Detect which cell encompasses the target text, then output its [X, Y] center coordinate. 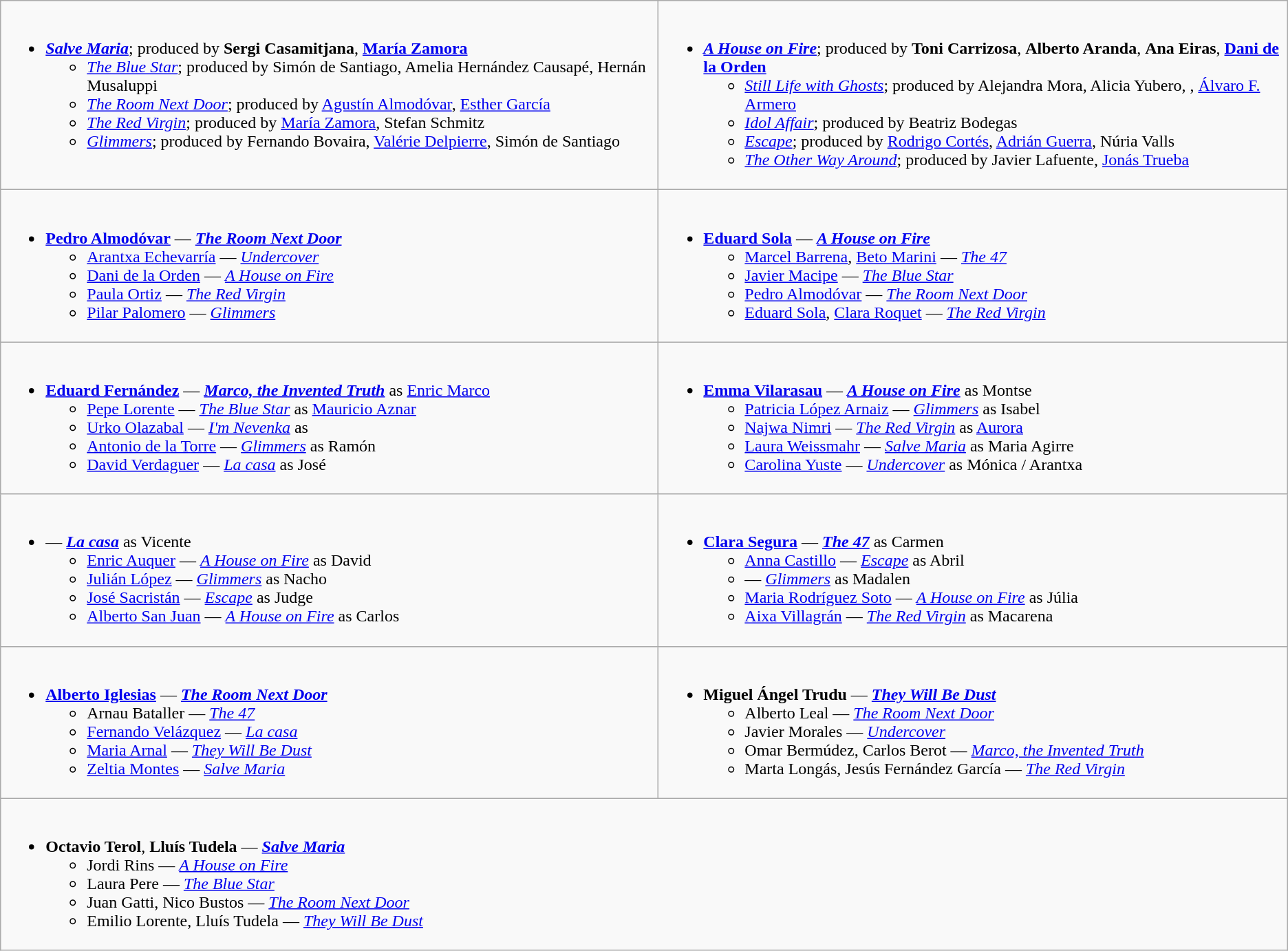
Alberto Iglesias — The Room Next DoorArnau Bataller — The 47Fernando Velázquez — La casaMaria Arnal — They Will Be DustZeltia Montes — Salve Maria [330, 723]
